Scan for the cell matching the given text and deliver its [X, Y] coordinate at center. 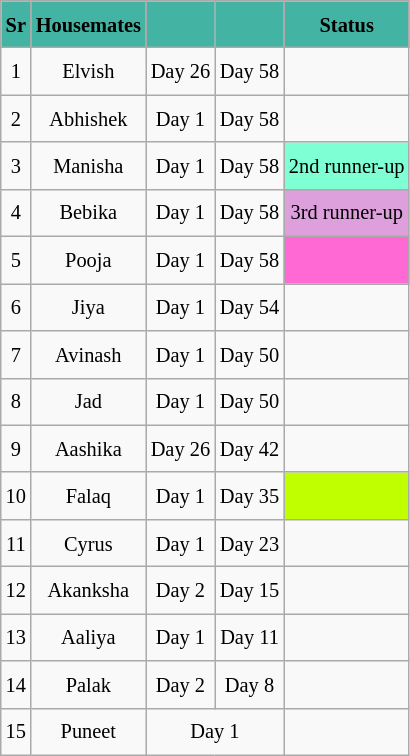
Avinash [88, 354]
Abhishek [88, 118]
13 [16, 636]
3rd runner-up [346, 212]
2nd runner-up [346, 166]
3 [16, 166]
12 [16, 590]
Puneet [88, 732]
5 [16, 260]
Falaq [88, 496]
8 [16, 402]
Manisha [88, 166]
Day 8 [250, 684]
6 [16, 306]
15 [16, 732]
14 [16, 684]
Pooja [88, 260]
Akanksha [88, 590]
Housemates [88, 24]
Cyrus [88, 542]
Day 54 [250, 306]
Jiya [88, 306]
Aaliya [88, 636]
2 [16, 118]
Palak [88, 684]
Jad [88, 402]
Sr [16, 24]
10 [16, 496]
Status [346, 24]
4 [16, 212]
1 [16, 72]
Day 11 [250, 636]
Aashika [88, 448]
Bebika [88, 212]
11 [16, 542]
Day 15 [250, 590]
9 [16, 448]
Elvish [88, 72]
7 [16, 354]
Day 23 [250, 542]
Day 42 [250, 448]
Day 35 [250, 496]
